Return the (x, y) coordinate for the center point of the cell that contains the specified text.  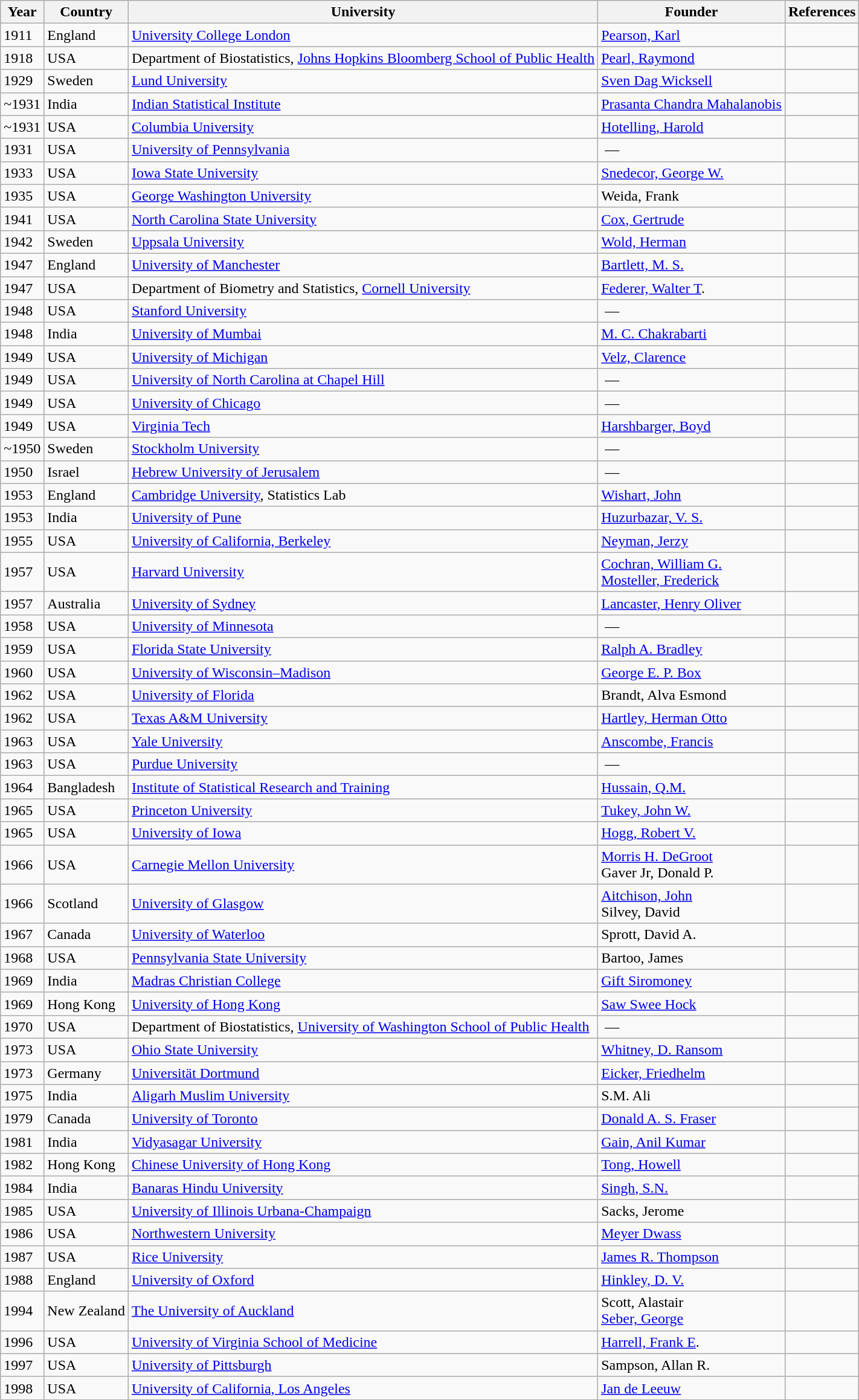
University of California, Berkeley (362, 541)
Anscombe, Francis (692, 741)
1958 (22, 626)
James R. Thompson (692, 1257)
Stockholm University (362, 449)
Sprott, David A. (692, 935)
University of Toronto (362, 1119)
Cochran, William G.Mosteller, Frederick (692, 572)
1960 (22, 673)
Hotelling, Harold (692, 127)
Virginia Tech (362, 426)
Velz, Clarence (692, 357)
Saw Swee Hock (692, 1004)
1941 (22, 219)
Harrell, Frank E. (692, 1342)
Uppsala University (362, 242)
New Zealand (86, 1311)
Chinese University of Hong Kong (362, 1165)
Tong, Howell (692, 1165)
1994 (22, 1311)
Wold, Herman (692, 242)
1933 (22, 173)
George E. P. Box (692, 673)
Singh, S.N. (692, 1188)
1918 (22, 58)
Institute of Statistical Research and Training (362, 787)
George Washington University (362, 196)
Texas A&M University (362, 718)
Scotland (86, 904)
Pearson, Karl (692, 35)
Whitney, D. Ransom (692, 1050)
Country (86, 12)
Donald A. S. Fraser (692, 1119)
1911 (22, 35)
Neyman, Jerzy (692, 541)
Gain, Anil Kumar (692, 1142)
1935 (22, 196)
Brandt, Alva Esmond (692, 695)
Columbia University (362, 127)
Hebrew University of Jerusalem (362, 472)
1968 (22, 958)
1967 (22, 935)
University of Illinois Urbana-Champaign (362, 1211)
Bangladesh (86, 787)
Cambridge University, Statistics Lab (362, 495)
Aligarh Muslim University (362, 1096)
Indian Statistical Institute (362, 104)
Snedecor, George W. (692, 173)
Jan de Leeuw (692, 1388)
1931 (22, 150)
Princeton University (362, 810)
1982 (22, 1165)
Federer, Walter T. (692, 288)
University of Hong Kong (362, 1004)
1979 (22, 1119)
Department of Biostatistics, Johns Hopkins Bloomberg School of Public Health (362, 58)
Aitchison, JohnSilvey, David (692, 904)
Carnegie Mellon University (362, 864)
1964 (22, 787)
Cox, Gertrude (692, 219)
1950 (22, 472)
Prasanta Chandra Mahalanobis (692, 104)
University of Pennsylvania (362, 150)
1955 (22, 541)
University of Chicago (362, 403)
Hussain, Q.M. (692, 787)
Year (22, 12)
Israel (86, 472)
University of Pittsburgh (362, 1365)
Bartlett, M. S. (692, 265)
University of Minnesota (362, 626)
1988 (22, 1280)
Morris H. DeGrootGaver Jr, Donald P. (692, 864)
1959 (22, 649)
Ralph A. Bradley (692, 649)
Vidyasagar University (362, 1142)
Rice University (362, 1257)
University College London (362, 35)
Department of Biometry and Statistics, Cornell University (362, 288)
Hogg, Robert V. (692, 833)
Universität Dortmund (362, 1073)
Founder (692, 12)
1987 (22, 1257)
1997 (22, 1365)
Lancaster, Henry Oliver (692, 603)
Eicker, Friedhelm (692, 1073)
Stanford University (362, 311)
Wishart, John (692, 495)
Sven Dag Wicksell (692, 81)
The University of Auckland (362, 1311)
Department of Biostatistics, University of Washington School of Public Health (362, 1027)
1981 (22, 1142)
University of Pune (362, 518)
Harshbarger, Boyd (692, 426)
University of North Carolina at Chapel Hill (362, 380)
Tukey, John W. (692, 810)
Scott, Alastair Seber, George (692, 1311)
University of Manchester (362, 265)
Pennsylvania State University (362, 958)
Hartley, Herman Otto (692, 718)
1942 (22, 242)
S.M. Ali (692, 1096)
1975 (22, 1096)
University of Wisconsin–Madison (362, 673)
Hinkley, D. V. (692, 1280)
1984 (22, 1188)
Pearl, Raymond (692, 58)
University of Oxford (362, 1280)
Ohio State University (362, 1050)
Lund University (362, 81)
North Carolina State University (362, 219)
~1950 (22, 449)
Yale University (362, 741)
1998 (22, 1388)
University (362, 12)
Harvard University (362, 572)
Sacks, Jerome (692, 1211)
University of Iowa (362, 833)
University of California, Los Angeles (362, 1388)
Australia (86, 603)
1986 (22, 1234)
Meyer Dwass (692, 1234)
University of Virginia School of Medicine (362, 1342)
1970 (22, 1027)
Weida, Frank (692, 196)
University of Florida (362, 695)
Bartoo, James (692, 958)
1996 (22, 1342)
Madras Christian College (362, 981)
Germany (86, 1073)
Northwestern University (362, 1234)
Gift Siromoney (692, 981)
University of Glasgow (362, 904)
Banaras Hindu University (362, 1188)
University of Waterloo (362, 935)
References (822, 12)
Sampson, Allan R. (692, 1365)
Iowa State University (362, 173)
Florida State University (362, 649)
Huzurbazar, V. S. (692, 518)
University of Michigan (362, 357)
Purdue University (362, 764)
1929 (22, 81)
University of Mumbai (362, 334)
1985 (22, 1211)
M. C. Chakrabarti (692, 334)
University of Sydney (362, 603)
